Locate the cell with the specified text and output its (X, Y) center coordinate. 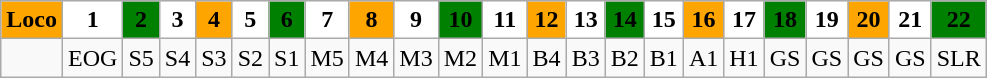
B1 (664, 58)
S1 (287, 58)
B4 (546, 58)
H1 (744, 58)
S3 (214, 58)
18 (785, 20)
1 (92, 20)
A1 (703, 58)
19 (827, 20)
B2 (624, 58)
17 (744, 20)
9 (416, 20)
S4 (177, 58)
21 (910, 20)
13 (586, 20)
EOG (92, 58)
M4 (371, 58)
20 (869, 20)
6 (287, 20)
14 (624, 20)
S5 (141, 58)
Loco (32, 20)
M2 (460, 58)
8 (371, 20)
SLR (958, 58)
16 (703, 20)
22 (958, 20)
10 (460, 20)
11 (505, 20)
2 (141, 20)
5 (250, 20)
M5 (327, 58)
12 (546, 20)
M3 (416, 58)
M1 (505, 58)
3 (177, 20)
15 (664, 20)
S2 (250, 58)
B3 (586, 58)
4 (214, 20)
7 (327, 20)
